Return (X, Y) of the center of cell containing provided text 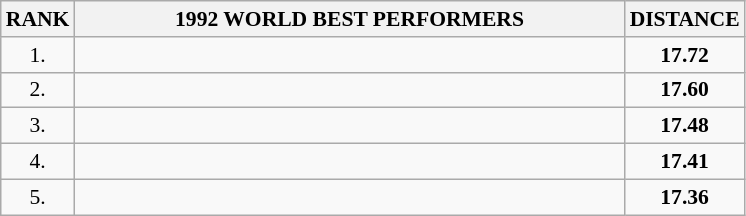
4. (38, 162)
17.60 (685, 90)
DISTANCE (685, 19)
3. (38, 126)
1. (38, 55)
17.72 (685, 55)
17.36 (685, 197)
RANK (38, 19)
5. (38, 197)
2. (38, 90)
17.41 (685, 162)
1992 WORLD BEST PERFORMERS (349, 19)
17.48 (685, 126)
